For the text-containing cell, return its midpoint in (X, Y) coordinate format. 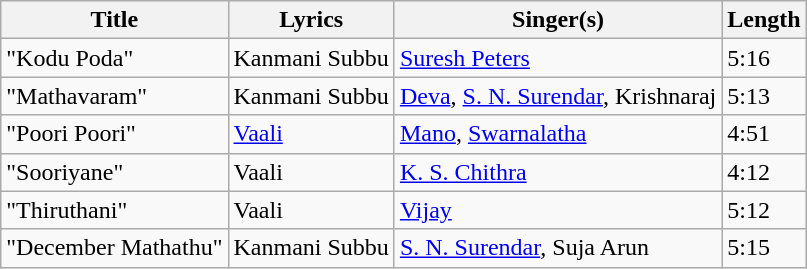
"Thiruthani" (114, 210)
5:13 (764, 96)
Title (114, 20)
Lyrics (311, 20)
"Poori Poori" (114, 134)
Vijay (558, 210)
5:15 (764, 248)
Mano, Swarnalatha (558, 134)
Suresh Peters (558, 58)
Singer(s) (558, 20)
"Kodu Poda" (114, 58)
Deva, S. N. Surendar, Krishnaraj (558, 96)
"December Mathathu" (114, 248)
"Mathavaram" (114, 96)
K. S. Chithra (558, 172)
S. N. Surendar, Suja Arun (558, 248)
5:12 (764, 210)
Length (764, 20)
4:51 (764, 134)
5:16 (764, 58)
4:12 (764, 172)
"Sooriyane" (114, 172)
